Capture the cell that displays the provided text and extract its [x, y] central coordinate. 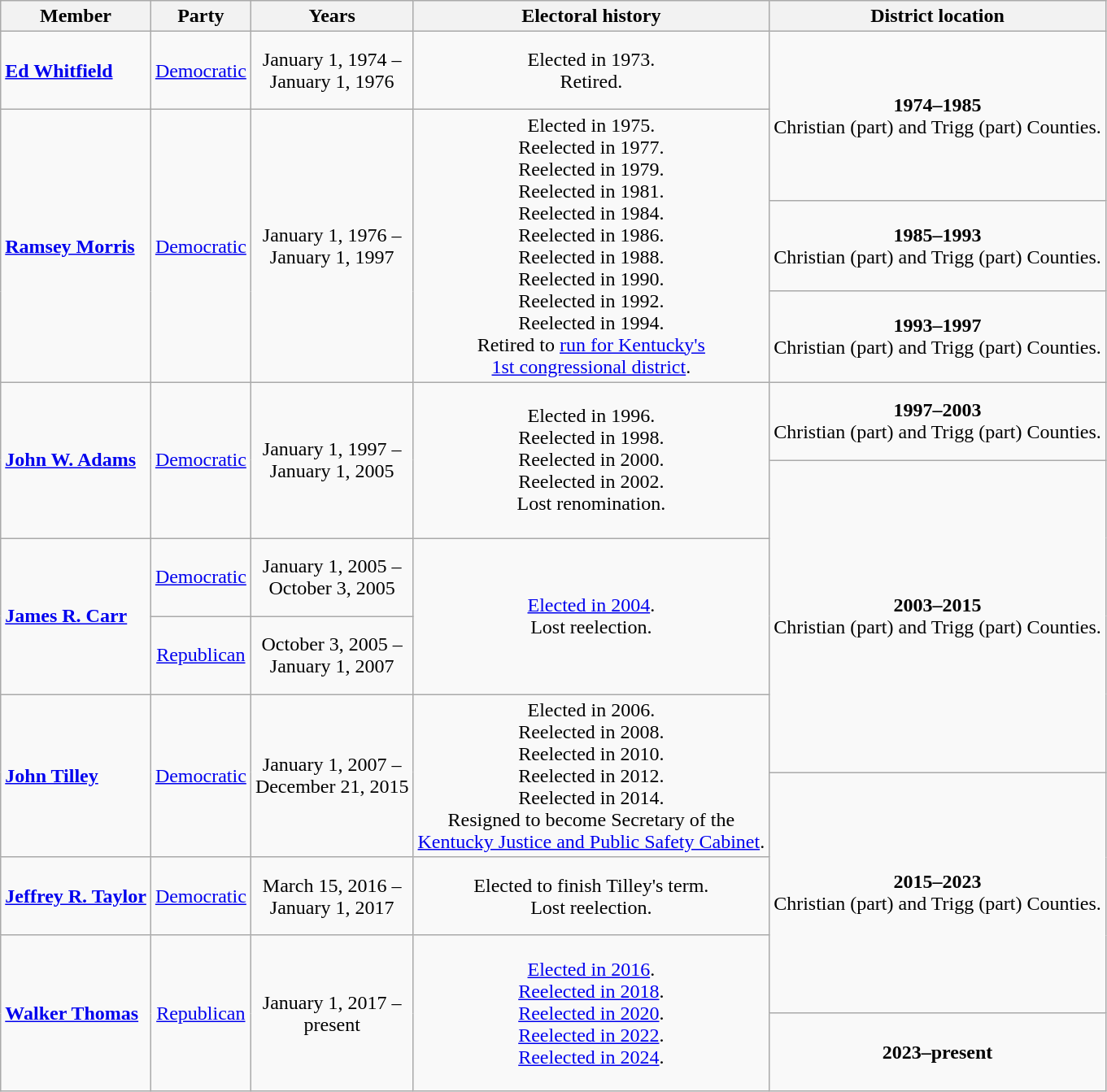
Ed Whitfield [76, 71]
2015–2023Christian (part) and Trigg (part) Counties. [938, 893]
Ramsey Morris [76, 246]
Years [332, 16]
Elected in 2004.Lost reelection. [591, 616]
1974–1985Christian (part) and Trigg (part) Counties. [938, 116]
January 1, 2007 –December 21, 2015 [332, 776]
Electoral history [591, 16]
Elected in 1973.Retired. [591, 71]
1985–1993Christian (part) and Trigg (part) Counties. [938, 246]
Walker Thomas [76, 1013]
District location [938, 16]
2003–2015Christian (part) and Trigg (part) Counties. [938, 616]
James R. Carr [76, 616]
1997–2003Christian (part) and Trigg (part) Counties. [938, 421]
Elected to finish Tilley's term.Lost reelection. [591, 896]
January 1, 1976 –January 1, 1997 [332, 246]
John Tilley [76, 776]
Elected in 1996.Reelected in 1998.Reelected in 2000.Reelected in 2002.Lost renomination. [591, 460]
Party [200, 16]
January 1, 2017 –present [332, 1013]
2023–present [938, 1052]
Member [76, 16]
Elected in 2016.Reelected in 2018.Reelected in 2020.Reelected in 2022.Reelected in 2024. [591, 1013]
John W. Adams [76, 460]
January 1, 1974 –January 1, 1976 [332, 71]
October 3, 2005 –January 1, 2007 [332, 655]
January 1, 1997 –January 1, 2005 [332, 460]
Jeffrey R. Taylor [76, 896]
March 15, 2016 –January 1, 2017 [332, 896]
1993–1997Christian (part) and Trigg (part) Counties. [938, 337]
January 1, 2005 –October 3, 2005 [332, 577]
